Return the [X, Y] coordinate for the center point of the cell that contains the specified text.  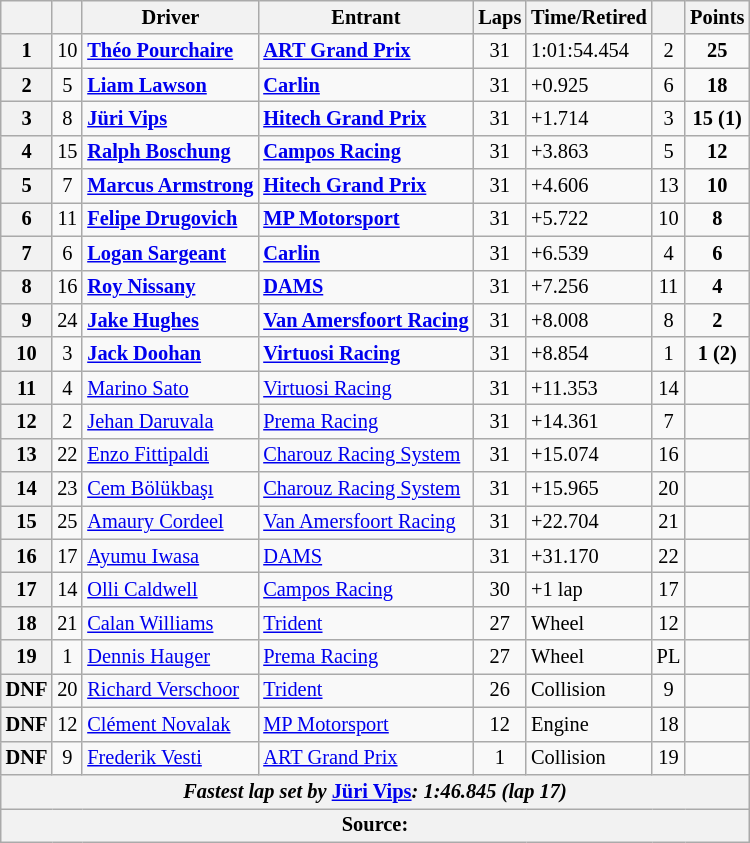
+0.925 [589, 85]
+6.539 [589, 253]
Jack Doohan [170, 354]
Felipe Drugovich [170, 219]
Entrant [366, 17]
+5.722 [589, 219]
Richard Verschoor [170, 690]
26 [500, 690]
1 (2) [717, 354]
Ralph Boschung [170, 152]
Jüri Vips [170, 118]
Ayumu Iwasa [170, 556]
Frederik Vesti [170, 758]
24 [67, 320]
Calan Williams [170, 623]
+15.965 [589, 489]
Liam Lawson [170, 85]
Source: [376, 825]
Driver [170, 17]
Engine [589, 724]
Points [717, 17]
Marino Sato [170, 388]
Fastest lap set by Jüri Vips: 1:46.845 (lap 17) [376, 791]
Laps [500, 17]
30 [500, 589]
PL [668, 657]
Cem Bölükbaşı [170, 489]
+8.854 [589, 354]
+1.714 [589, 118]
+22.704 [589, 522]
+4.606 [589, 186]
23 [67, 489]
+11.353 [589, 388]
Théo Pourchaire [170, 51]
Roy Nissany [170, 287]
+1 lap [589, 589]
Amaury Cordeel [170, 522]
Logan Sargeant [170, 253]
+15.074 [589, 455]
Jake Hughes [170, 320]
1:01:54.454 [589, 51]
Jehan Daruvala [170, 421]
+14.361 [589, 421]
Olli Caldwell [170, 589]
+7.256 [589, 287]
Marcus Armstrong [170, 186]
+3.863 [589, 152]
Enzo Fittipaldi [170, 455]
Dennis Hauger [170, 657]
+31.170 [589, 556]
Clément Novalak [170, 724]
Time/Retired [589, 17]
15 (1) [717, 118]
+8.008 [589, 320]
